Extract the [x, y] coordinate from the center of the cell holding the provided text.  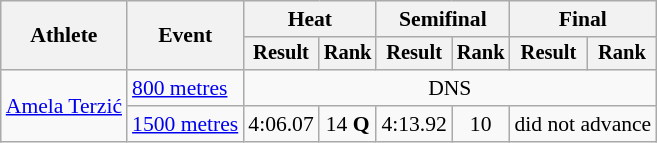
Final [582, 19]
1500 metres [185, 124]
14 Q [348, 124]
Heat [310, 19]
DNS [450, 88]
Semifinal [442, 19]
Event [185, 36]
800 metres [185, 88]
4:06.07 [280, 124]
did not advance [582, 124]
Amela Terzić [64, 106]
Athlete [64, 36]
4:13.92 [414, 124]
10 [481, 124]
